Locate the cell with the specified text and output its (X, Y) center coordinate. 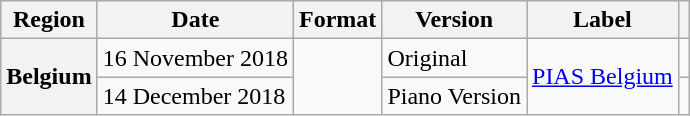
14 December 2018 (195, 96)
Date (195, 20)
Original (454, 58)
Region (49, 20)
PIAS Belgium (602, 77)
16 November 2018 (195, 58)
Version (454, 20)
Piano Version (454, 96)
Format (338, 20)
Label (602, 20)
Belgium (49, 77)
